Identify which cell holds the provided text, then report its [X, Y] central coordinate. 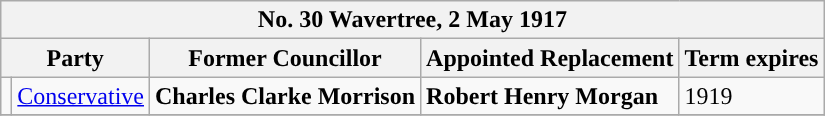
Former Councillor [286, 58]
Robert Henry Morgan [550, 96]
No. 30 Wavertree, 2 May 1917 [412, 20]
Term expires [752, 58]
Conservative [81, 96]
1919 [752, 96]
Party [76, 58]
Appointed Replacement [550, 58]
Charles Clarke Morrison [286, 96]
